For the text-containing cell, return its midpoint in (X, Y) coordinate format. 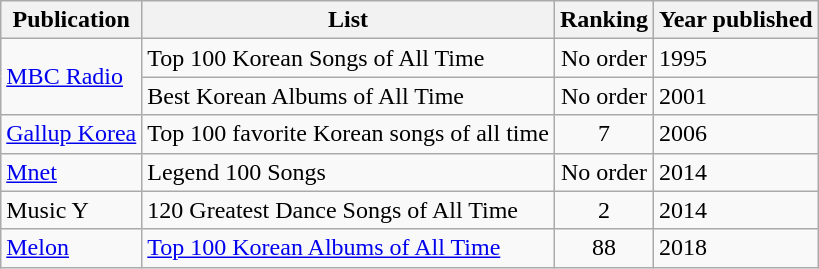
MBC Radio (72, 77)
Melon (72, 248)
2 (604, 210)
Publication (72, 20)
List (348, 20)
2006 (736, 134)
120 Greatest Dance Songs of All Time (348, 210)
Legend 100 Songs (348, 172)
Top 100 favorite Korean songs of all time (348, 134)
Top 100 Korean Songs of All Time (348, 58)
Year published (736, 20)
2001 (736, 96)
Gallup Korea (72, 134)
Music Y (72, 210)
1995 (736, 58)
Ranking (604, 20)
Best Korean Albums of All Time (348, 96)
Mnet (72, 172)
2018 (736, 248)
Top 100 Korean Albums of All Time (348, 248)
88 (604, 248)
7 (604, 134)
